Pinpoint the cell where the given text exists, returning its (x, y) midpoint coordinate. 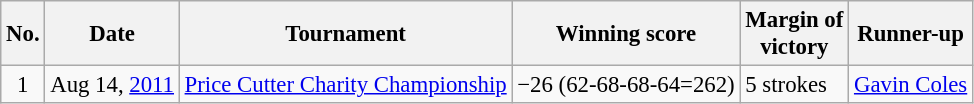
Margin ofvictory (794, 34)
Date (112, 34)
Gavin Coles (911, 85)
Price Cutter Charity Championship (346, 85)
Winning score (626, 34)
1 (23, 85)
5 strokes (794, 85)
Runner-up (911, 34)
Aug 14, 2011 (112, 85)
Tournament (346, 34)
−26 (62-68-68-64=262) (626, 85)
No. (23, 34)
